Locate the cell with the specified text and output its (x, y) center coordinate. 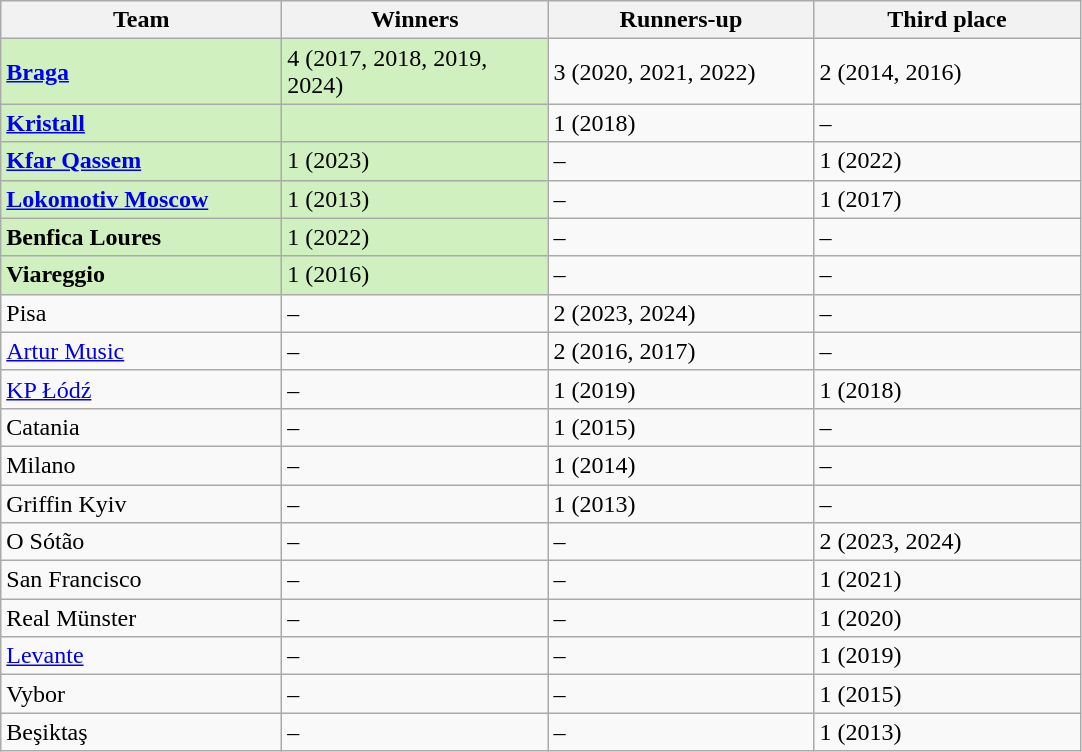
Levante (142, 656)
2 (2016, 2017) (681, 351)
KP Łódź (142, 389)
Lokomotiv Moscow (142, 199)
3 (2020, 2021, 2022) (681, 72)
1 (2014) (681, 465)
4 (2017, 2018, 2019, 2024) (415, 72)
Benfica Loures (142, 237)
O Sótão (142, 542)
Vybor (142, 694)
Braga (142, 72)
Viareggio (142, 275)
1 (2016) (415, 275)
Winners (415, 20)
Team (142, 20)
1 (2023) (415, 161)
2 (2014, 2016) (947, 72)
Kristall (142, 123)
Catania (142, 427)
Beşiktaş (142, 732)
Griffin Kyiv (142, 503)
Third place (947, 20)
Runners-up (681, 20)
Real Münster (142, 618)
Artur Music (142, 351)
Milano (142, 465)
1 (2020) (947, 618)
1 (2021) (947, 580)
1 (2017) (947, 199)
Pisa (142, 313)
San Francisco (142, 580)
Kfar Qassem (142, 161)
